Extract the [X, Y] coordinate from the center of the cell holding the provided text.  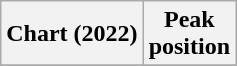
Peakposition [189, 34]
Chart (2022) [72, 34]
